Output the (X, Y) coordinate of the center of the cell containing the given text.  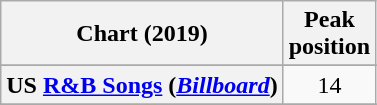
14 (329, 85)
US R&B Songs (Billboard) (142, 85)
Peakposition (329, 34)
Chart (2019) (142, 34)
